Scan for the cell matching the given text and deliver its (X, Y) coordinate at center. 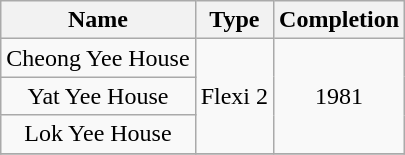
Lok Yee House (98, 134)
1981 (340, 96)
Yat Yee House (98, 96)
Completion (340, 20)
Cheong Yee House (98, 58)
Type (234, 20)
Name (98, 20)
Flexi 2 (234, 96)
